Detect which cell encompasses the target text, then output its (X, Y) center coordinate. 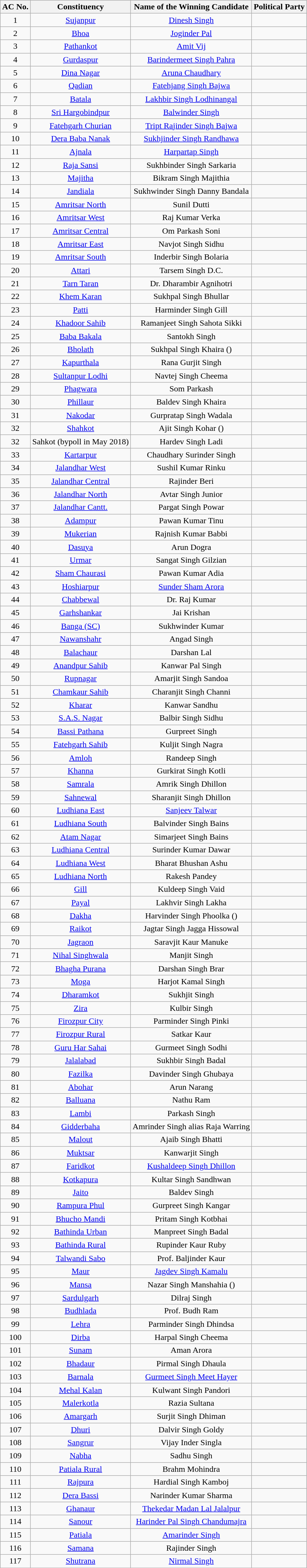
80 (15, 1074)
Dr. Raj Kumar (191, 600)
Prof. Budh Ram (191, 1311)
Bassi Pathana (81, 731)
92 (15, 1232)
Rupinder Kaur Ruby (191, 1245)
Tript Rajinder Singh Bajwa (191, 125)
Dakha (81, 916)
43 (15, 587)
108 (15, 1443)
Arun Narang (191, 1087)
Sukhbir Singh Badal (191, 1061)
46 (15, 626)
Moga (81, 981)
Baldev Singh (191, 1192)
Baba Bakala (81, 336)
Charanjit Singh Channi (191, 692)
Balvinder Singh Bains (191, 824)
20 (15, 270)
Vijay Inder Singla (191, 1443)
56 (15, 758)
Parkash Singh (191, 1113)
Saravjit Kaur Manuke (191, 942)
11 (15, 152)
Phagwara (81, 389)
Avtar Singh Junior (191, 494)
117 (15, 1561)
Gurkirat Singh Kotli (191, 771)
Harminder Singh Gill (191, 310)
45 (15, 613)
Samrala (81, 784)
12 (15, 165)
Adampur (81, 520)
Guru Har Sahai (81, 1048)
Som Parkash (191, 389)
Amritsar West (81, 218)
Kartarpur (81, 455)
Aman Arora (191, 1350)
Amargarh (81, 1416)
82 (15, 1100)
Jagtar Singh Jagga Hissowal (191, 929)
Pirmal Singh Dhaula (191, 1363)
Aruna Chaudhary (191, 73)
Gurdaspur (81, 60)
Rajnish Kumar Babbi (191, 534)
93 (15, 1245)
Fazilka (81, 1074)
Constituency (81, 7)
Mehal Kalan (81, 1390)
39 (15, 534)
47 (15, 639)
48 (15, 652)
Budhlada (81, 1311)
Bhucho Mandi (81, 1218)
41 (15, 560)
Sadhu Singh (191, 1456)
Nakodar (81, 415)
Arun Dogra (191, 547)
10 (15, 138)
S.A.S. Nagar (81, 718)
Sukhbinder Singh Sarkaria (191, 165)
Lakhbir Singh Lodhinangal (191, 99)
Kotkapura (81, 1179)
Kuldeep Singh Vaid (191, 889)
Raikot (81, 929)
54 (15, 731)
Jalalabad (81, 1061)
Om Parkash Soni (191, 231)
Jaito (81, 1192)
Sujanpur (81, 20)
53 (15, 718)
Dirba (81, 1337)
87 (15, 1166)
Amrinder Singh alias Raja Warring (191, 1126)
Bharat Bhushan Ashu (191, 863)
Harinder Pal Singh Chandumajra (191, 1522)
29 (15, 389)
Shahkot (81, 428)
Lehra (81, 1324)
Bholath (81, 349)
Gurpreet Singh (191, 731)
Narinder Kumar Sharma (191, 1495)
Nathu Ram (191, 1100)
Malerkotla (81, 1403)
Ludhiana North (81, 876)
Chabbewal (81, 600)
Ramanjeet Singh Sahota Sikki (191, 323)
68 (15, 916)
91 (15, 1218)
60 (15, 810)
Manjit Singh (191, 955)
Hoshiarpur (81, 587)
Amritsar East (81, 244)
Amloh (81, 758)
Darshan Lal (191, 652)
Majitha (81, 178)
34 (15, 468)
Sangrur (81, 1443)
7 (15, 99)
8 (15, 112)
Qadian (81, 86)
Kanwar Sandhu (191, 705)
36 (15, 494)
Darshan Singh Brar (191, 968)
Amarjit Singh Sandoa (191, 679)
Balachaur (81, 652)
Tarn Taran (81, 283)
83 (15, 1113)
Amritsar Central (81, 231)
Name of the Winning Candidate (191, 7)
Bathinda Rural (81, 1245)
Jagdev Singh Kamalu (191, 1271)
19 (15, 257)
Sukhwinder Singh Danny Bandala (191, 191)
Joginder Pal (191, 33)
85 (15, 1140)
Harpal Singh Cheema (191, 1337)
Talwandi Sabo (81, 1258)
26 (15, 349)
17 (15, 231)
Dilraj Singh (191, 1298)
96 (15, 1285)
Garhshankar (81, 613)
95 (15, 1271)
Bhoa (81, 33)
89 (15, 1192)
Lakhvir Singh Lakha (191, 903)
AC No. (15, 7)
Gidderbaha (81, 1126)
37 (15, 507)
Political Party (279, 7)
Kulwant Singh Pandori (191, 1390)
Navtej Singh Cheema (191, 375)
64 (15, 863)
Jalandhar Cantt. (81, 507)
40 (15, 547)
16 (15, 218)
Hardial Singh Kamboj (191, 1482)
24 (15, 323)
113 (15, 1508)
9 (15, 125)
81 (15, 1087)
13 (15, 178)
Bhadaur (81, 1363)
Prof. Baljinder Kaur (191, 1258)
Shutrana (81, 1561)
Sri Hargobindpur (81, 112)
Nihal Singhwala (81, 955)
Maur (81, 1271)
Pritam Singh Kotbhai (191, 1218)
Jalandhar West (81, 468)
Gurpreet Singh Kangar (191, 1205)
50 (15, 679)
Ajnala (81, 152)
Kharar (81, 705)
Patiala Rural (81, 1469)
Baldev Singh Khaira (191, 402)
52 (15, 705)
Harvinder Singh Phoolka () (191, 916)
Payal (81, 903)
Sham Chaurasi (81, 573)
59 (15, 797)
Chamkaur Sahib (81, 692)
Gurmeet Singh Meet Hayer (191, 1377)
Kanwarjit Singh (191, 1153)
Ludhiana South (81, 824)
Ajit Singh Kohar () (191, 428)
Dasuya (81, 547)
30 (15, 402)
62 (15, 837)
Sanjeev Talwar (191, 810)
114 (15, 1522)
Kuljit Singh Nagra (191, 744)
61 (15, 824)
Pathankot (81, 46)
Ludhiana West (81, 863)
Dinesh Singh (191, 20)
25 (15, 336)
Firozpur Rural (81, 1034)
Dalvir Singh Goldy (191, 1430)
Amritsar South (81, 257)
90 (15, 1205)
58 (15, 784)
100 (15, 1337)
Simarjeet Singh Bains (191, 837)
Fatehjang Singh Bajwa (191, 86)
Bhagha Purana (81, 968)
Sukhwinder Kumar (191, 626)
Faridkot (81, 1166)
Sushil Kumar Rinku (191, 468)
Razia Sultana (191, 1403)
Harpartap Singh (191, 152)
67 (15, 903)
74 (15, 995)
Satkar Kaur (191, 1034)
Mukerian (81, 534)
Thekedar Madan Lal Jalalpur (191, 1508)
Chaudhary Surinder Singh (191, 455)
15 (15, 205)
Batala (81, 99)
Fatehgarh Churian (81, 125)
Zira (81, 1008)
Raja Sansi (81, 165)
Dera Baba Nanak (81, 138)
Dhuri (81, 1430)
Gurpratap Singh Wadala (191, 415)
Khadoor Sahib (81, 323)
Bikram Singh Majithia (191, 178)
Sunil Dutti (191, 205)
Sultanpur Lodhi (81, 375)
Gill (81, 889)
Tarsem Singh D.C. (191, 270)
21 (15, 283)
6 (15, 86)
Kushaldeep Singh Dhillon (191, 1166)
Jalandhar Central (81, 481)
Rana Gurjit Singh (191, 362)
Amrik Singh Dhillon (191, 784)
Brahm Mohindra (191, 1469)
97 (15, 1298)
51 (15, 692)
Ghanaur (81, 1508)
Pargat Singh Powar (191, 507)
Parminder Singh Pinki (191, 1021)
Sharanjit Singh Dhillon (191, 797)
Rampura Phul (81, 1205)
3 (15, 46)
104 (15, 1390)
Balluana (81, 1100)
Nabha (81, 1456)
Firozpur City (81, 1021)
Nirmal Singh (191, 1561)
Dera Bassi (81, 1495)
Sanour (81, 1522)
23 (15, 310)
35 (15, 481)
Rupnagar (81, 679)
69 (15, 929)
14 (15, 191)
Barindermeet Singh Pahra (191, 60)
Kanwar Pal Singh (191, 665)
2 (15, 33)
1 (15, 20)
Jalandhar North (81, 494)
Kultar Singh Sandhwan (191, 1179)
70 (15, 942)
57 (15, 771)
27 (15, 362)
Sukhjit Singh (191, 995)
Atam Nagar (81, 837)
Parminder Singh Dhindsa (191, 1324)
Rakesh Pandey (191, 876)
101 (15, 1350)
Surjit Singh Dhiman (191, 1416)
109 (15, 1456)
Amritsar North (81, 205)
Rajinder Singh (191, 1548)
Abohar (81, 1087)
Ludhiana Central (81, 850)
22 (15, 297)
Ajaib Singh Bhatti (191, 1140)
18 (15, 244)
Sukhpal Singh Khaira () (191, 349)
78 (15, 1048)
Raj Kumar Verka (191, 218)
63 (15, 850)
99 (15, 1324)
Ludhiana East (81, 810)
Kulbir Singh (191, 1008)
Lambi (81, 1113)
Mansa (81, 1285)
Rajpura (81, 1482)
Nawanshahr (81, 639)
Attari (81, 270)
Balwinder Singh (191, 112)
94 (15, 1258)
Nazar Singh Manshahia () (191, 1285)
79 (15, 1061)
44 (15, 600)
65 (15, 876)
5 (15, 73)
Barnala (81, 1377)
Balbir Singh Sidhu (191, 718)
Gurmeet Singh Sodhi (191, 1048)
Malout (81, 1140)
28 (15, 375)
31 (15, 415)
86 (15, 1153)
Amarinder Singh (191, 1535)
77 (15, 1034)
55 (15, 744)
98 (15, 1311)
Jagraon (81, 942)
76 (15, 1021)
Samana (81, 1548)
Anandpur Sahib (81, 665)
38 (15, 520)
112 (15, 1495)
Phillaur (81, 402)
72 (15, 968)
Khanna (81, 771)
75 (15, 1008)
Rajinder Beri (191, 481)
Sahnewal (81, 797)
66 (15, 889)
Harjot Kamal Singh (191, 981)
Inderbir Singh Bolaria (191, 257)
Khem Karan (81, 297)
Hardev Singh Ladi (191, 442)
49 (15, 665)
Sukhjinder Singh Randhawa (191, 138)
Davinder Singh Ghubaya (191, 1074)
Patiala (81, 1535)
Fatehgarh Sahib (81, 744)
Sukhpal Singh Bhullar (191, 297)
107 (15, 1430)
Sangat Singh Gilzian (191, 560)
Sunder Sham Arora (191, 587)
73 (15, 981)
Randeep Singh (191, 758)
84 (15, 1126)
Sunam (81, 1350)
88 (15, 1179)
Surinder Kumar Dawar (191, 850)
4 (15, 60)
Pawan Kumar Adia (191, 573)
33 (15, 455)
110 (15, 1469)
Sahkot (bypoll in May 2018) (81, 442)
102 (15, 1363)
Banga (SC) (81, 626)
Angad Singh (191, 639)
Sardulgarh (81, 1298)
115 (15, 1535)
Jai Krishan (191, 613)
Muktsar (81, 1153)
Dina Nagar (81, 73)
Urmar (81, 560)
116 (15, 1548)
42 (15, 573)
Dr. Dharambir Agnihotri (191, 283)
Patti (81, 310)
Pawan Kumar Tinu (191, 520)
111 (15, 1482)
71 (15, 955)
106 (15, 1416)
105 (15, 1403)
Navjot Singh Sidhu (191, 244)
Kapurthala (81, 362)
Bathinda Urban (81, 1232)
Dharamkot (81, 995)
Manpreet Singh Badal (191, 1232)
Amit Vij (191, 46)
Santokh Singh (191, 336)
103 (15, 1377)
Jandiala (81, 191)
